Return (x, y) of the center of cell containing provided text 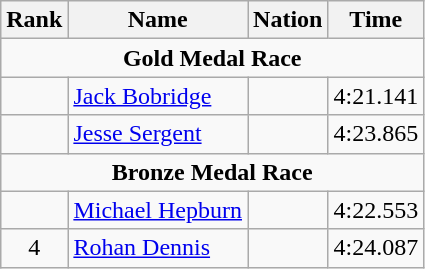
Rank (34, 20)
4:23.865 (376, 134)
Nation (288, 20)
Jack Bobridge (158, 96)
4 (34, 248)
Time (376, 20)
Bronze Medal Race (212, 172)
4:24.087 (376, 248)
Michael Hepburn (158, 210)
Rohan Dennis (158, 248)
Jesse Sergent (158, 134)
4:21.141 (376, 96)
Name (158, 20)
4:22.553 (376, 210)
Gold Medal Race (212, 58)
